Detect which cell encompasses the target text, then output its (x, y) center coordinate. 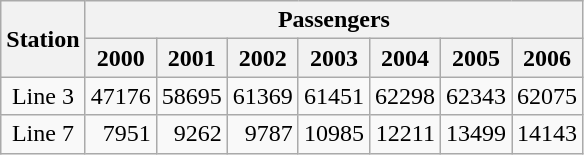
2004 (404, 58)
58695 (192, 96)
13499 (476, 134)
62298 (404, 96)
Passengers (334, 20)
61369 (262, 96)
Line 7 (43, 134)
62075 (548, 96)
2000 (120, 58)
Line 3 (43, 96)
2001 (192, 58)
2003 (334, 58)
47176 (120, 96)
Station (43, 39)
61451 (334, 96)
7951 (120, 134)
14143 (548, 134)
9787 (262, 134)
10985 (334, 134)
2002 (262, 58)
2006 (548, 58)
12211 (404, 134)
2005 (476, 58)
9262 (192, 134)
62343 (476, 96)
